Return (X, Y) of the center of cell containing provided text 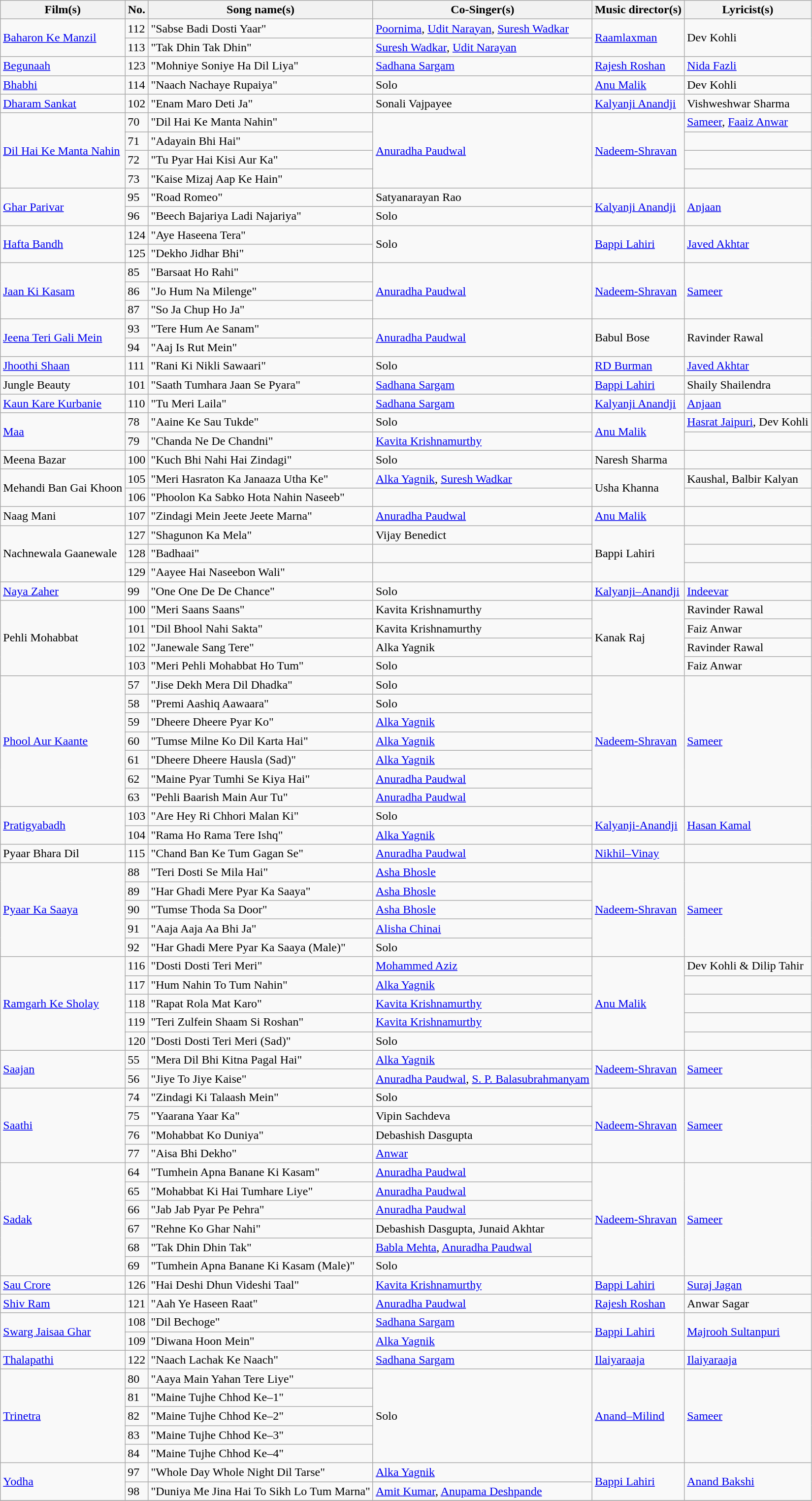
Anwar (483, 1154)
96 (137, 216)
92 (137, 947)
Music director(s) (638, 10)
"Chanda Ne De Chandni" (261, 441)
Shiv Ram (63, 1303)
Thalapathi (63, 1360)
Satyanarayan Rao (483, 197)
"Dil Hai Ke Manta Nahin" (261, 122)
"Diwana Hoon Mein" (261, 1341)
"Maine Tujhe Chhod Ke–4" (261, 1454)
Hasrat Jaipuri, Dev Kohli (748, 422)
63 (137, 797)
"Whole Day Whole Night Dil Tarse" (261, 1472)
"Road Romeo" (261, 197)
"Zindagi Mein Jeete Jeete Marna" (261, 516)
"Mohniye Soniye Ha Dil Liya" (261, 66)
72 (137, 160)
126 (137, 1285)
Film(s) (63, 10)
Sameer, Faaiz Anwar (748, 122)
59 (137, 722)
"Enam Maro Deti Ja" (261, 103)
"Barsaat Ho Rahi" (261, 272)
"Tere Hum Ae Sanam" (261, 329)
60 (137, 741)
"Duniya Me Jina Hai To Sikh Lo Tum Marna" (261, 1491)
123 (137, 66)
Nida Fazli (748, 66)
Amit Kumar, Anupama Deshpande (483, 1491)
"Tumhein Apna Banane Ki Kasam" (261, 1172)
Anand–Milind (638, 1416)
58 (137, 703)
124 (137, 235)
Usha Khanna (638, 488)
Dharam Sankat (63, 103)
"Aaine Ke Sau Tukde" (261, 422)
Kaushal, Balbir Kalyan (748, 478)
Naresh Sharma (638, 460)
Pehli Mohabbat (63, 638)
"Maine Tujhe Chhod Ke–2" (261, 1416)
"Mera Dil Bhi Kitna Pagal Hai" (261, 1060)
Ramgarh Ke Sholay (63, 1003)
"Jo Hum Na Milenge" (261, 291)
Kaun Kare Kurbanie (63, 403)
"Mohabbat Ki Hai Tumhare Liye" (261, 1191)
"Hum Nahin To Tum Nahin" (261, 985)
"Zindagi Ki Talaash Mein" (261, 1097)
"Teri Zulfein Shaam Si Roshan" (261, 1022)
93 (137, 329)
Majrooh Sultanpuri (748, 1332)
85 (137, 272)
Hafta Bandh (63, 244)
"Har Ghadi Mere Pyar Ka Saaya (Male)" (261, 947)
Pyaar Ka Saaya (63, 910)
Pratigyabadh (63, 825)
"Tak Dhin Dhin Tak" (261, 1247)
"Maine Pyar Tumhi Se Kiya Hai" (261, 778)
"Tumse Thoda Sa Door" (261, 910)
"Shagunon Ka Mela" (261, 534)
Anwar Sagar (748, 1303)
105 (137, 478)
Mehandi Ban Gai Khoon (63, 488)
"Meri Hasraton Ka Janaaza Utha Ke" (261, 478)
70 (137, 122)
73 (137, 178)
Vishweshwar Sharma (748, 103)
94 (137, 347)
"Aaja Aaja Aa Bhi Ja" (261, 929)
"Naach Lachak Ke Naach" (261, 1360)
88 (137, 872)
"Phoolon Ka Sabko Hota Nahin Naseeb" (261, 497)
121 (137, 1303)
Kalyanji–Anandji (638, 591)
Yodha (63, 1482)
110 (137, 403)
Anuradha Paudwal, S. P. Balasubrahmanyam (483, 1078)
Indeevar (748, 591)
Dil Hai Ke Manta Nahin (63, 150)
84 (137, 1454)
Naag Mani (63, 516)
"Dosti Dosti Teri Meri" (261, 966)
"Aye Haseena Tera" (261, 235)
Naya Zaher (63, 591)
106 (137, 497)
Alisha Chinai (483, 929)
Babla Mehta, Anuradha Paudwal (483, 1247)
"Har Ghadi Mere Pyar Ka Saaya" (261, 891)
Ghar Parivar (63, 206)
109 (137, 1341)
118 (137, 1003)
Nikhil–Vinay (638, 854)
90 (137, 910)
68 (137, 1247)
"Jab Jab Pyar Pe Pehra" (261, 1210)
"Dosti Dosti Teri Meri (Sad)" (261, 1041)
Jhoothi Shaan (63, 366)
71 (137, 141)
"Tu Pyar Hai Kisi Aur Ka" (261, 160)
119 (137, 1022)
112 (137, 29)
"Aah Ye Haseen Raat" (261, 1303)
"Meri Saans Saans" (261, 610)
"Maine Tujhe Chhod Ke–1" (261, 1397)
Kalyanji-Anandji (638, 825)
"Saath Tumhara Jaan Se Pyara" (261, 385)
"Tak Dhin Tak Dhin" (261, 47)
Alka Yagnik, Suresh Wadkar (483, 478)
"Maine Tujhe Chhod Ke–3" (261, 1435)
111 (137, 366)
99 (137, 591)
78 (137, 422)
Meena Bazar (63, 460)
"One One De De Chance" (261, 591)
Sau Crore (63, 1285)
Swarg Jaisaa Ghar (63, 1332)
66 (137, 1210)
74 (137, 1097)
79 (137, 441)
Jeena Teri Gali Mein (63, 338)
98 (137, 1491)
Song name(s) (261, 10)
"Dheere Dheere Hausla (Sad)" (261, 760)
"Yaarana Yaar Ka" (261, 1116)
Mohammed Aziz (483, 966)
108 (137, 1322)
"Mohabbat Ko Duniya" (261, 1134)
89 (137, 891)
"Chand Ban Ke Tum Gagan Se" (261, 854)
120 (137, 1041)
57 (137, 685)
"Adayain Bhi Hai" (261, 141)
"Kaise Mizaj Aap Ke Hain" (261, 178)
"Tu Meri Laila" (261, 403)
Sadak (63, 1219)
91 (137, 929)
Maa (63, 432)
83 (137, 1435)
Saathi (63, 1125)
61 (137, 760)
87 (137, 310)
No. (137, 10)
Baharon Ke Manzil (63, 38)
114 (137, 85)
113 (137, 47)
Raamlaxman (638, 38)
95 (137, 197)
64 (137, 1172)
"Jise Dekh Mera Dil Dhadka" (261, 685)
65 (137, 1191)
"Meri Pehli Mohabbat Ho Tum" (261, 666)
RD Burman (638, 366)
Debashish Dasgupta, Junaid Akhtar (483, 1229)
128 (137, 554)
67 (137, 1229)
97 (137, 1472)
Trinetra (63, 1416)
"Dekho Jidhar Bhi" (261, 254)
129 (137, 572)
"Dil Bhool Nahi Sakta" (261, 629)
117 (137, 985)
Shaily Shailendra (748, 385)
Hasan Kamal (748, 825)
"Aaya Main Yahan Tere Liye" (261, 1378)
Anand Bakshi (748, 1482)
"Tumse Milne Ko Dil Karta Hai" (261, 741)
"Naach Nachaye Rupaiya" (261, 85)
81 (137, 1397)
62 (137, 778)
"Aisa Bhi Dekho" (261, 1154)
Phool Aur Kaante (63, 741)
Suraj Jagan (748, 1285)
125 (137, 254)
86 (137, 291)
122 (137, 1360)
"Teri Dosti Se Mila Hai" (261, 872)
Dev Kohli & Dilip Tahir (748, 966)
Jungle Beauty (63, 385)
Debashish Dasgupta (483, 1134)
Vijay Benedict (483, 534)
75 (137, 1116)
"Rehne Ko Ghar Nahi" (261, 1229)
55 (137, 1060)
Suresh Wadkar, Udit Narayan (483, 47)
56 (137, 1078)
Vipin Sachdeva (483, 1116)
80 (137, 1378)
116 (137, 966)
69 (137, 1266)
"So Ja Chup Ho Ja" (261, 310)
Sonali Vajpayee (483, 103)
Jaan Ki Kasam (63, 291)
"Janewale Sang Tere" (261, 647)
Poornima, Udit Narayan, Suresh Wadkar (483, 29)
"Aayee Hai Naseebon Wali" (261, 572)
"Badhaai" (261, 554)
Pyaar Bhara Dil (63, 854)
127 (137, 534)
Co-Singer(s) (483, 10)
107 (137, 516)
Babul Bose (638, 338)
77 (137, 1154)
"Dil Bechoge" (261, 1322)
115 (137, 854)
Nachnewala Gaanewale (63, 553)
82 (137, 1416)
"Are Hey Ri Chhori Malan Ki" (261, 816)
76 (137, 1134)
"Jiye To Jiye Kaise" (261, 1078)
"Dheere Dheere Pyar Ko" (261, 722)
"Rapat Rola Mat Karo" (261, 1003)
"Tumhein Apna Banane Ki Kasam (Male)" (261, 1266)
"Beech Bajariya Ladi Najariya" (261, 216)
"Pehli Baarish Main Aur Tu" (261, 797)
"Aaj Is Rut Mein" (261, 347)
"Sabse Badi Dosti Yaar" (261, 29)
Bhabhi (63, 85)
"Kuch Bhi Nahi Hai Zindagi" (261, 460)
104 (137, 835)
"Hai Deshi Dhun Videshi Taal" (261, 1285)
"Rama Ho Rama Tere Ishq" (261, 835)
Begunaah (63, 66)
"Premi Aashiq Aawaara" (261, 703)
"Rani Ki Nikli Sawaari" (261, 366)
Saajan (63, 1069)
Kanak Raj (638, 638)
Lyricist(s) (748, 10)
